Locate the cell with the specified text and output its (x, y) center coordinate. 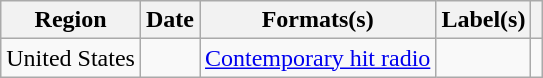
Contemporary hit radio (318, 58)
Region (71, 20)
Date (170, 20)
United States (71, 58)
Formats(s) (318, 20)
Label(s) (484, 20)
